From the cell containing the given text, extract its center point as (X, Y) coordinate. 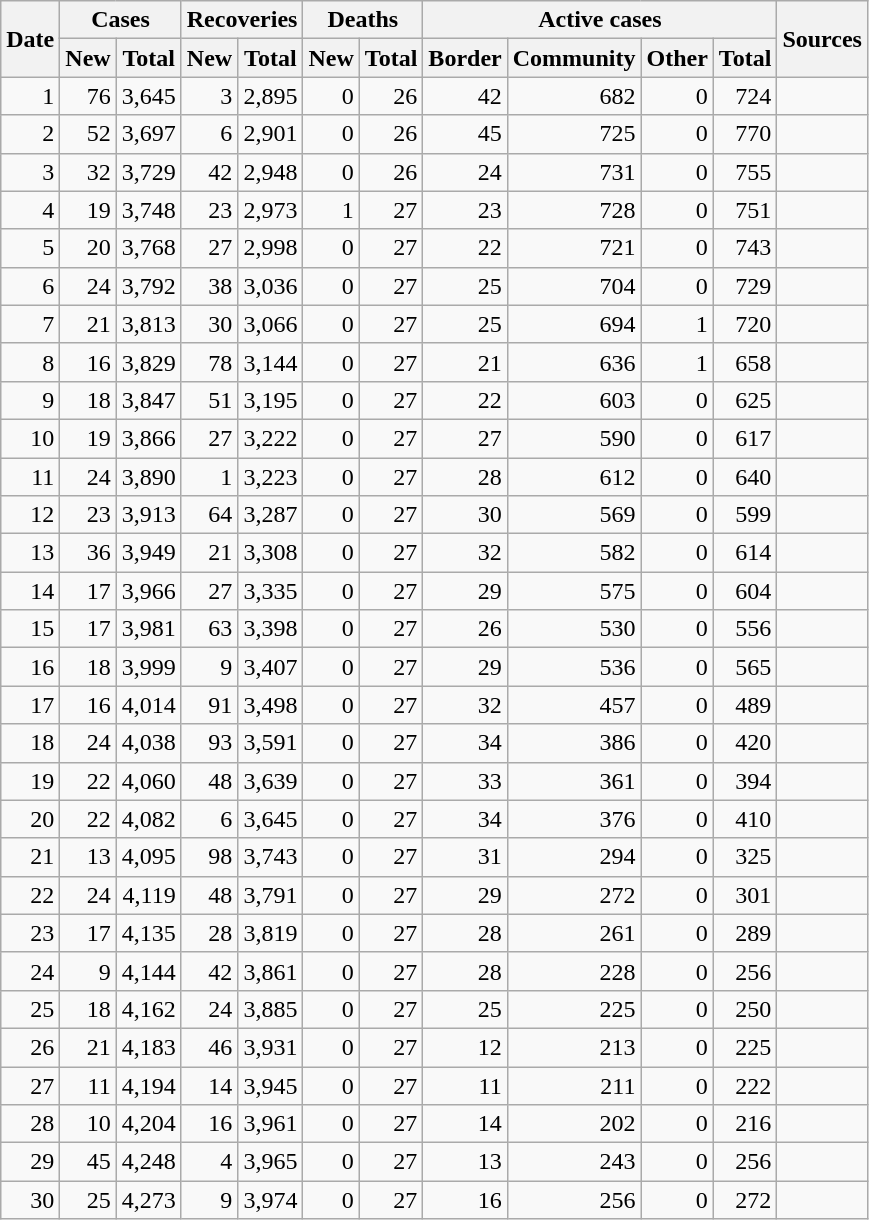
3,866 (148, 438)
457 (574, 705)
704 (574, 286)
4,273 (148, 1200)
614 (745, 553)
612 (574, 477)
603 (574, 400)
721 (574, 248)
52 (88, 134)
4,038 (148, 743)
3,965 (270, 1162)
530 (574, 629)
3,792 (148, 286)
3,931 (270, 1047)
3,890 (148, 477)
Sources (822, 39)
2,973 (270, 210)
640 (745, 477)
4,095 (148, 857)
250 (745, 1009)
556 (745, 629)
3,966 (148, 591)
3,195 (270, 400)
8 (30, 362)
216 (745, 1124)
3,498 (270, 705)
410 (745, 819)
3,287 (270, 515)
3,407 (270, 667)
565 (745, 667)
3,335 (270, 591)
301 (745, 895)
Community (574, 58)
724 (745, 96)
Border (465, 58)
3,981 (148, 629)
731 (574, 172)
575 (574, 591)
599 (745, 515)
222 (745, 1085)
211 (574, 1085)
770 (745, 134)
2 (30, 134)
51 (209, 400)
3,791 (270, 895)
98 (209, 857)
Cases (120, 20)
3,999 (148, 667)
91 (209, 705)
4,082 (148, 819)
Recoveries (242, 20)
3,829 (148, 362)
361 (574, 781)
3,066 (270, 324)
3,861 (270, 971)
202 (574, 1124)
76 (88, 96)
3,591 (270, 743)
Other (677, 58)
582 (574, 553)
3,885 (270, 1009)
720 (745, 324)
2,895 (270, 96)
Active cases (600, 20)
4,194 (148, 1085)
2,998 (270, 248)
3,913 (148, 515)
636 (574, 362)
4,162 (148, 1009)
261 (574, 933)
755 (745, 172)
617 (745, 438)
Date (30, 39)
394 (745, 781)
3,847 (148, 400)
3,222 (270, 438)
5 (30, 248)
4,248 (148, 1162)
604 (745, 591)
4,014 (148, 705)
3,398 (270, 629)
4,204 (148, 1124)
36 (88, 553)
4,183 (148, 1047)
682 (574, 96)
3,308 (270, 553)
294 (574, 857)
3,819 (270, 933)
3,768 (148, 248)
78 (209, 362)
243 (574, 1162)
289 (745, 933)
63 (209, 629)
386 (574, 743)
590 (574, 438)
3,729 (148, 172)
3,697 (148, 134)
694 (574, 324)
4,135 (148, 933)
625 (745, 400)
33 (465, 781)
751 (745, 210)
743 (745, 248)
213 (574, 1047)
93 (209, 743)
3,748 (148, 210)
3,961 (270, 1124)
536 (574, 667)
489 (745, 705)
Deaths (363, 20)
658 (745, 362)
3,036 (270, 286)
3,945 (270, 1085)
2,948 (270, 172)
3,639 (270, 781)
4,060 (148, 781)
3,974 (270, 1200)
325 (745, 857)
4,144 (148, 971)
729 (745, 286)
15 (30, 629)
3,223 (270, 477)
376 (574, 819)
38 (209, 286)
4,119 (148, 895)
228 (574, 971)
46 (209, 1047)
725 (574, 134)
64 (209, 515)
31 (465, 857)
3,813 (148, 324)
420 (745, 743)
3,743 (270, 857)
7 (30, 324)
2,901 (270, 134)
3,144 (270, 362)
569 (574, 515)
728 (574, 210)
3,949 (148, 553)
